From the cell containing the given text, extract its center point as (x, y) coordinate. 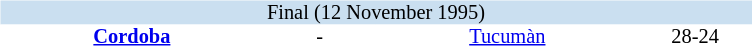
Tucumàn (508, 36)
- (320, 36)
Final (12 November 1995) (376, 12)
28-24 (696, 36)
Cordoba (132, 36)
